From the cell containing the given text, extract its center point as [X, Y] coordinate. 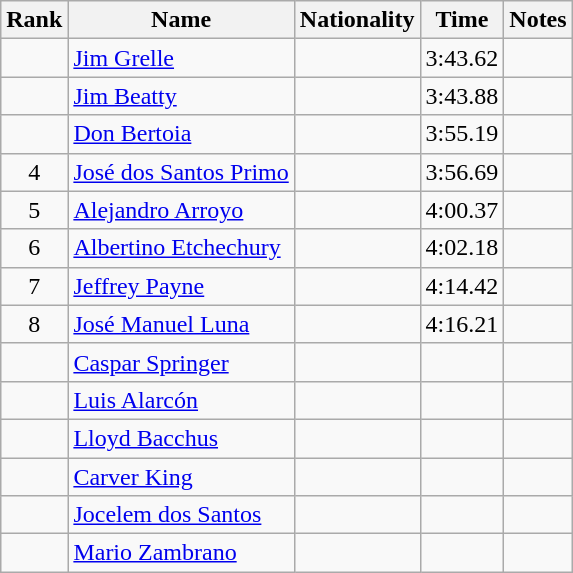
Lloyd Bacchus [181, 438]
5 [34, 210]
Jim Grelle [181, 58]
4:02.18 [462, 248]
Rank [34, 20]
3:43.88 [462, 96]
Name [181, 20]
4:14.42 [462, 286]
Jeffrey Payne [181, 286]
José dos Santos Primo [181, 172]
Jim Beatty [181, 96]
Mario Zambrano [181, 553]
Jocelem dos Santos [181, 515]
Time [462, 20]
8 [34, 324]
3:43.62 [462, 58]
3:55.19 [462, 134]
3:56.69 [462, 172]
Alejandro Arroyo [181, 210]
6 [34, 248]
Caspar Springer [181, 362]
4:16.21 [462, 324]
Albertino Etchechury [181, 248]
Luis Alarcón [181, 400]
Carver King [181, 477]
Nationality [357, 20]
7 [34, 286]
4:00.37 [462, 210]
José Manuel Luna [181, 324]
4 [34, 172]
Don Bertoia [181, 134]
Notes [538, 20]
